Scan for the cell matching the given text and deliver its [x, y] coordinate at center. 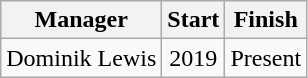
Finish [266, 20]
Start [194, 20]
2019 [194, 58]
Dominik Lewis [82, 58]
Present [266, 58]
Manager [82, 20]
